For the text-containing cell, return its midpoint in [x, y] coordinate format. 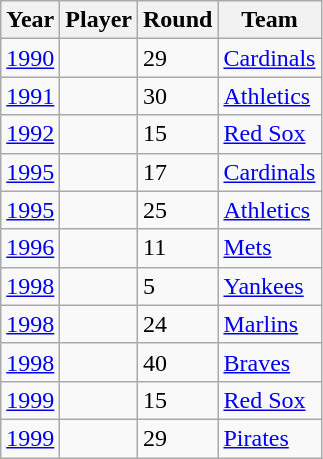
Round [178, 20]
Pirates [270, 438]
Braves [270, 362]
17 [178, 172]
30 [178, 96]
1992 [30, 134]
25 [178, 210]
11 [178, 248]
Player [99, 20]
Year [30, 20]
Mets [270, 248]
40 [178, 362]
5 [178, 286]
Yankees [270, 286]
24 [178, 324]
Marlins [270, 324]
1990 [30, 58]
1996 [30, 248]
Team [270, 20]
1991 [30, 96]
